Scan for the cell matching the given text and deliver its (x, y) coordinate at center. 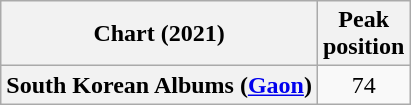
74 (363, 85)
Peakposition (363, 34)
Chart (2021) (160, 34)
South Korean Albums (Gaon) (160, 85)
